Identify which cell holds the provided text, then report its [x, y] central coordinate. 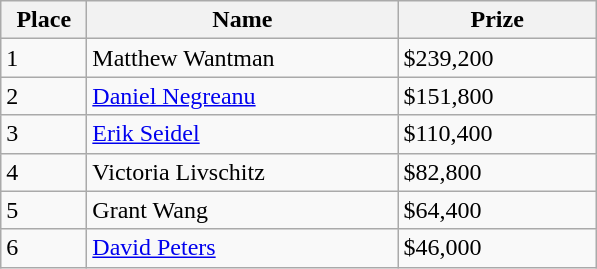
Prize [498, 20]
2 [44, 96]
David Peters [242, 248]
Matthew Wantman [242, 58]
Erik Seidel [242, 134]
6 [44, 248]
$46,000 [498, 248]
Daniel Negreanu [242, 96]
Grant Wang [242, 210]
$110,400 [498, 134]
Place [44, 20]
$239,200 [498, 58]
4 [44, 172]
$151,800 [498, 96]
Name [242, 20]
$82,800 [498, 172]
5 [44, 210]
$64,400 [498, 210]
1 [44, 58]
3 [44, 134]
Victoria Livschitz [242, 172]
